From the cell containing the given text, extract its center point as [X, Y] coordinate. 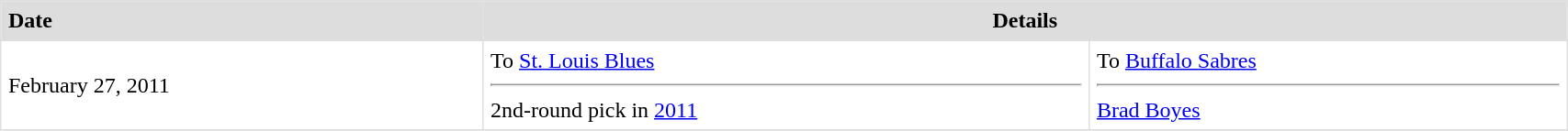
February 27, 2011 [243, 85]
Details [1025, 21]
To Buffalo Sabres Brad Boyes [1328, 85]
To St. Louis Blues 2nd-round pick in 2011 [786, 85]
Date [243, 21]
